Output the [X, Y] coordinate of the center of the cell containing the given text.  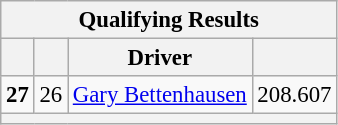
27 [18, 95]
Qualifying Results [169, 20]
208.607 [294, 95]
Gary Bettenhausen [160, 95]
26 [50, 95]
Driver [160, 58]
